Find where the given text appears and provide that cell's center as (x, y) coordinate. 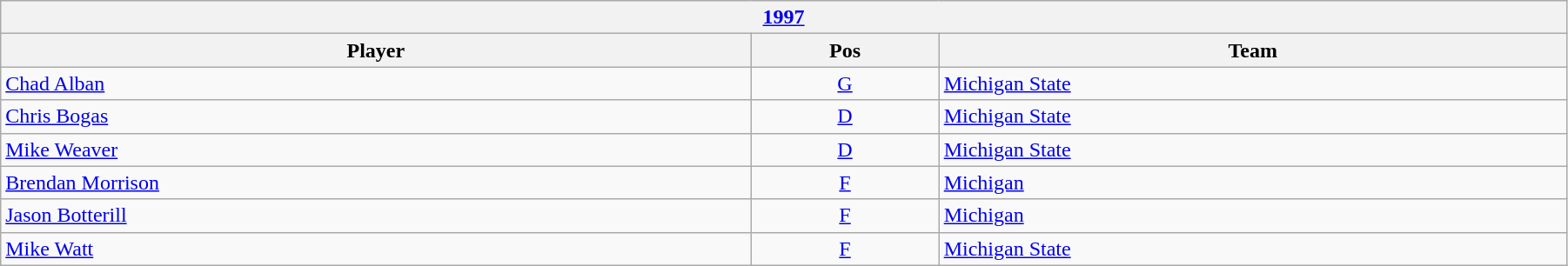
Pos (845, 50)
Jason Botterill (376, 216)
Team (1253, 50)
Mike Weaver (376, 150)
Chris Bogas (376, 116)
Chad Alban (376, 83)
Mike Watt (376, 249)
Player (376, 50)
Brendan Morrison (376, 183)
1997 (784, 17)
G (845, 83)
